Provide the (X, Y) coordinate of the cell's center where the given text is located.  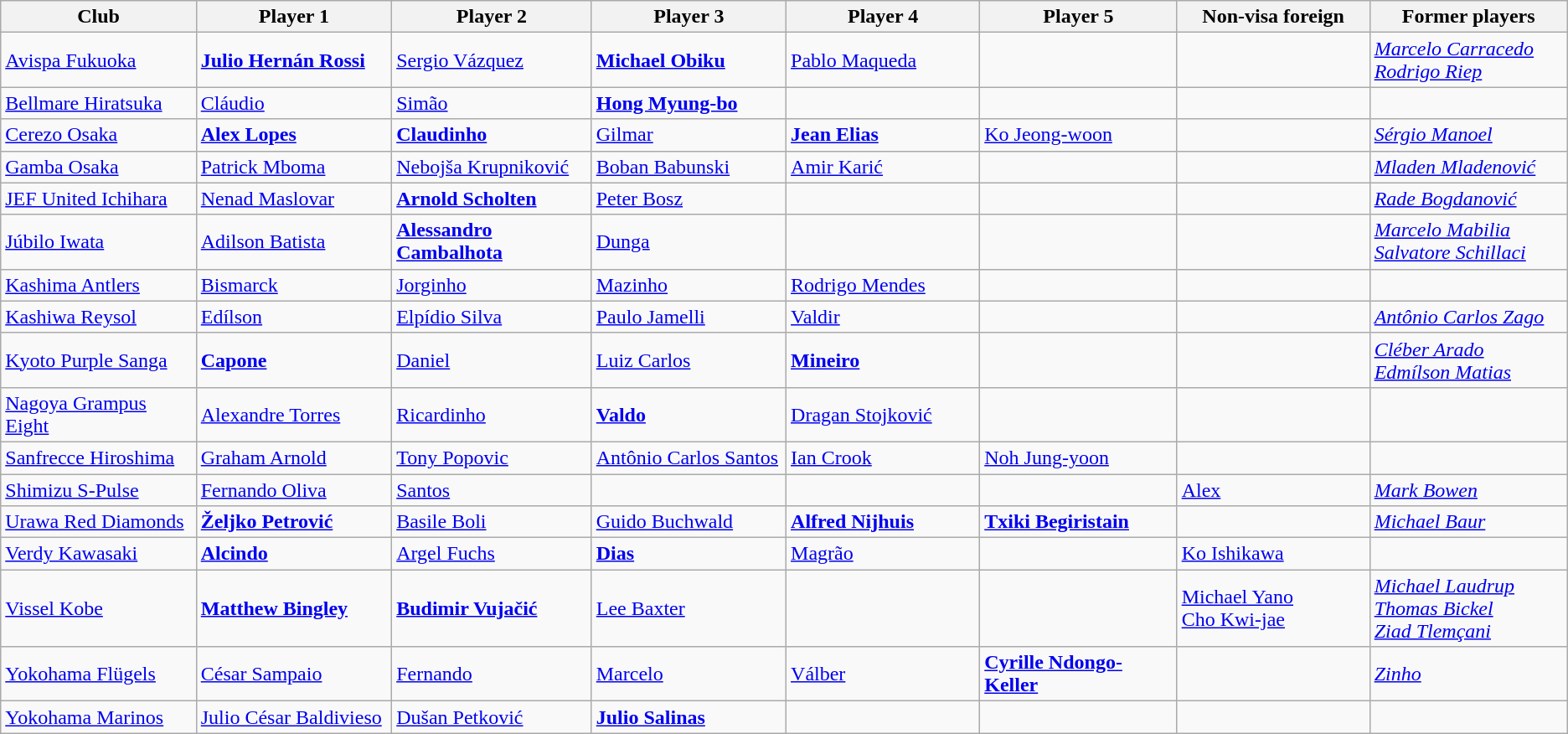
Peter Bosz (689, 199)
Dunga (689, 241)
Verdy Kawasaki (99, 554)
Tony Popovic (493, 457)
Julio Hernán Rossi (293, 60)
Alex Lopes (293, 135)
Elpídio Silva (493, 317)
Ian Crook (883, 457)
Válber (883, 674)
Capone (293, 360)
Ko Ishikawa (1273, 554)
Alessandro Cambalhota (493, 241)
Magrão (883, 554)
Matthew Bingley (293, 608)
Marcelo Mabilia Salvatore Schillaci (1468, 241)
Antônio Carlos Zago (1468, 317)
Gilmar (689, 135)
Paulo Jamelli (689, 317)
Valdir (883, 317)
Valdo (689, 414)
Player 1 (293, 17)
Antônio Carlos Santos (689, 457)
Player 2 (493, 17)
Luiz Carlos (689, 360)
Mark Bowen (1468, 490)
Santos (493, 490)
Kyoto Purple Sanga (99, 360)
Fernando Oliva (293, 490)
Kashiwa Reysol (99, 317)
Player 3 (689, 17)
Mazinho (689, 285)
Nagoya Grampus Eight (99, 414)
Txiki Begiristain (1079, 522)
Cléber Arado Edmílson Matias (1468, 360)
Non-visa foreign (1273, 17)
Jean Elias (883, 135)
Cláudio (293, 103)
Michael Obiku (689, 60)
Sérgio Manoel (1468, 135)
Adilson Batista (293, 241)
Alex (1273, 490)
Patrick Mboma (293, 167)
Arnold Scholten (493, 199)
Michael Laudrup Thomas Bickel Ziad Tlemçani (1468, 608)
Dušan Petković (493, 717)
JEF United Ichihara (99, 199)
Club (99, 17)
Mineiro (883, 360)
Kashima Antlers (99, 285)
Player 4 (883, 17)
Gamba Osaka (99, 167)
Željko Petrović (293, 522)
Budimir Vujačić (493, 608)
Julio César Baldivieso (293, 717)
Zinho (1468, 674)
Basile Boli (493, 522)
Sergio Vázquez (493, 60)
Rade Bogdanović (1468, 199)
Bellmare Hiratsuka (99, 103)
Alexandre Torres (293, 414)
Amir Karić (883, 167)
Yokohama Marinos (99, 717)
César Sampaio (293, 674)
Pablo Maqueda (883, 60)
Lee Baxter (689, 608)
Graham Arnold (293, 457)
Former players (1468, 17)
Júbilo Iwata (99, 241)
Bismarck (293, 285)
Marcelo (689, 674)
Boban Babunski (689, 167)
Claudinho (493, 135)
Hong Myung-bo (689, 103)
Cerezo Osaka (99, 135)
Rodrigo Mendes (883, 285)
Mladen Mladenović (1468, 167)
Dragan Stojković (883, 414)
Player 5 (1079, 17)
Yokohama Flügels (99, 674)
Michael Yano Cho Kwi-jae (1273, 608)
Argel Fuchs (493, 554)
Ko Jeong-woon (1079, 135)
Fernando (493, 674)
Nenad Maslovar (293, 199)
Vissel Kobe (99, 608)
Cyrille Ndongo-Keller (1079, 674)
Edílson (293, 317)
Noh Jung-yoon (1079, 457)
Jorginho (493, 285)
Marcelo Carracedo Rodrigo Riep (1468, 60)
Ricardinho (493, 414)
Julio Salinas (689, 717)
Simão (493, 103)
Alcindo (293, 554)
Alfred Nijhuis (883, 522)
Urawa Red Diamonds (99, 522)
Sanfrecce Hiroshima (99, 457)
Avispa Fukuoka (99, 60)
Guido Buchwald (689, 522)
Michael Baur (1468, 522)
Daniel (493, 360)
Shimizu S-Pulse (99, 490)
Nebojša Krupniković (493, 167)
Dias (689, 554)
